Return [X, Y] of the center of cell containing provided text 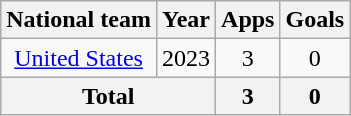
Year [186, 20]
Apps [248, 20]
Total [108, 96]
United States [79, 58]
2023 [186, 58]
National team [79, 20]
Goals [315, 20]
